For the text-containing cell, return its midpoint in (x, y) coordinate format. 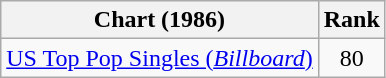
Chart (1986) (160, 20)
US Top Pop Singles (Billboard) (160, 58)
80 (352, 58)
Rank (352, 20)
